Scan for the cell matching the given text and deliver its [X, Y] coordinate at center. 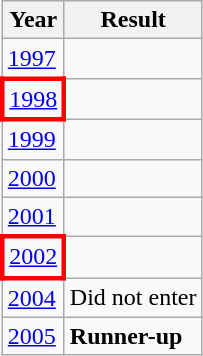
Year [33, 20]
2001 [33, 217]
2002 [33, 258]
1998 [33, 98]
Result [133, 20]
2005 [33, 336]
Did not enter [133, 298]
1997 [33, 59]
2000 [33, 178]
1999 [33, 139]
Runner-up [133, 336]
2004 [33, 298]
